Capture the cell that displays the provided text and extract its (X, Y) central coordinate. 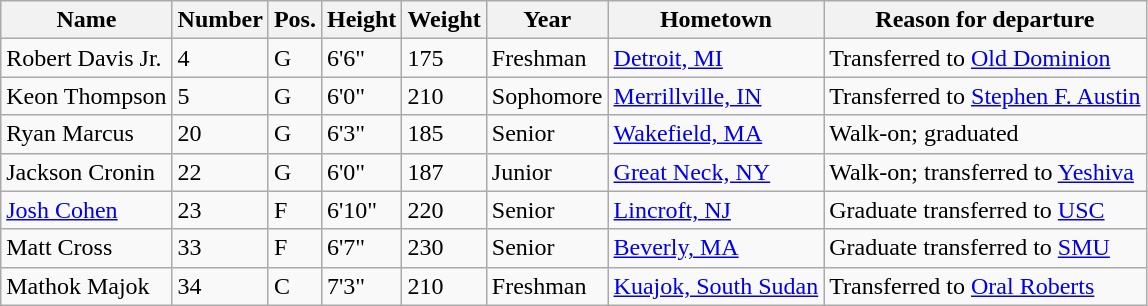
Wakefield, MA (716, 134)
33 (220, 248)
175 (444, 58)
Walk-on; transferred to Yeshiva (985, 172)
6'3" (361, 134)
Robert Davis Jr. (86, 58)
187 (444, 172)
185 (444, 134)
Beverly, MA (716, 248)
Pos. (294, 20)
Sophomore (547, 96)
22 (220, 172)
Transferred to Oral Roberts (985, 286)
5 (220, 96)
6'10" (361, 210)
220 (444, 210)
Name (86, 20)
C (294, 286)
Detroit, MI (716, 58)
Matt Cross (86, 248)
Graduate transferred to USC (985, 210)
Year (547, 20)
230 (444, 248)
6'6" (361, 58)
Transferred to Stephen F. Austin (985, 96)
Great Neck, NY (716, 172)
Ryan Marcus (86, 134)
4 (220, 58)
Reason for departure (985, 20)
Weight (444, 20)
Number (220, 20)
Mathok Majok (86, 286)
34 (220, 286)
Graduate transferred to SMU (985, 248)
Merrillville, IN (716, 96)
Keon Thompson (86, 96)
Junior (547, 172)
20 (220, 134)
Jackson Cronin (86, 172)
Walk-on; graduated (985, 134)
Hometown (716, 20)
Height (361, 20)
Lincroft, NJ (716, 210)
6'7" (361, 248)
7'3" (361, 286)
Transferred to Old Dominion (985, 58)
Kuajok, South Sudan (716, 286)
23 (220, 210)
Josh Cohen (86, 210)
